For the text-containing cell, return its midpoint in (X, Y) coordinate format. 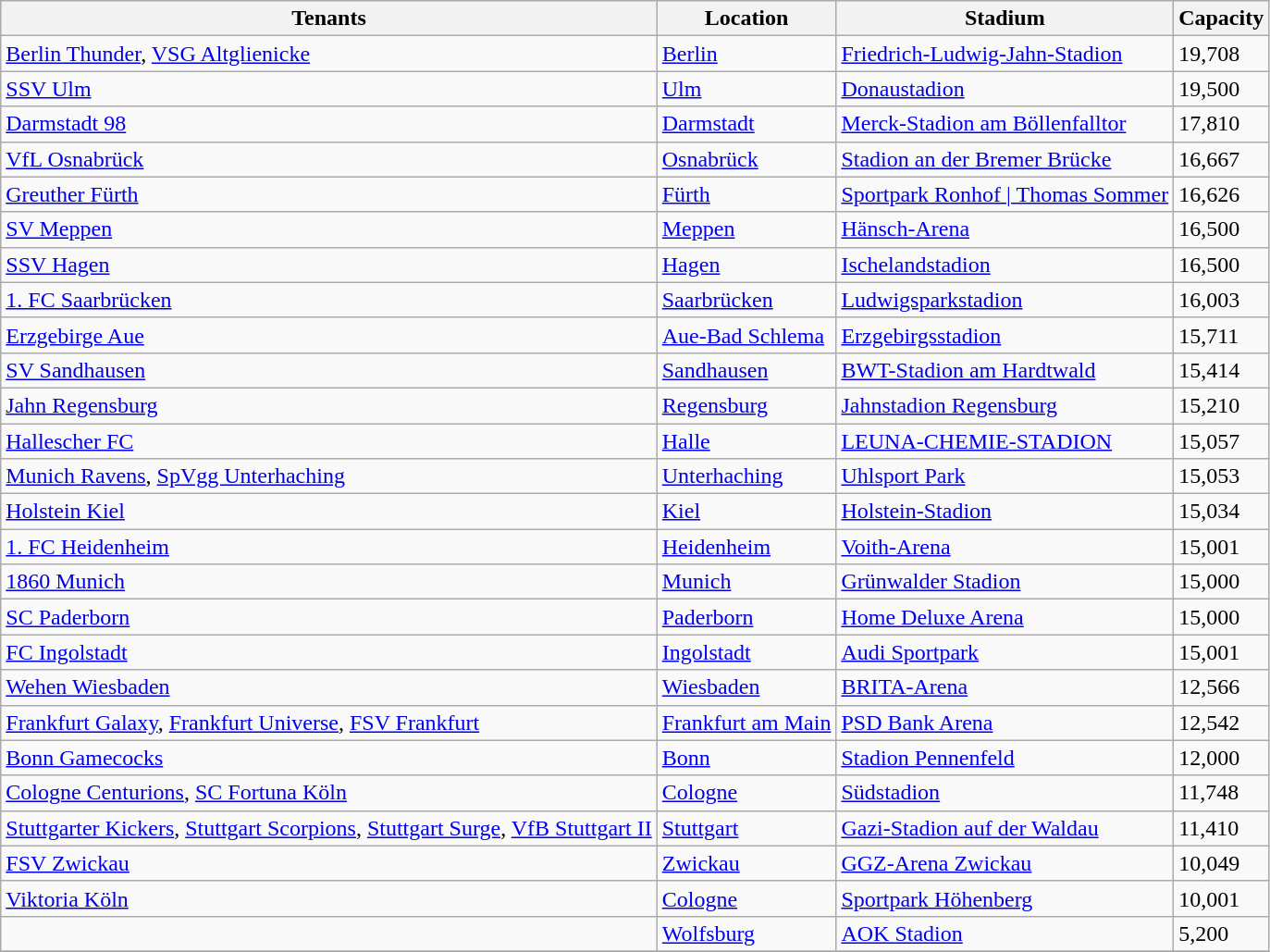
Stadion an der Bremer Brücke (1005, 159)
Darmstadt (746, 124)
FSV Zwickau (329, 863)
SV Meppen (329, 229)
16,003 (1221, 300)
VfL Osnabrück (329, 159)
Stuttgart (746, 828)
15,711 (1221, 335)
Audi Sportpark (1005, 652)
12,566 (1221, 687)
Capacity (1221, 19)
Grünwalder Stadion (1005, 582)
5,200 (1221, 933)
15,057 (1221, 441)
Ischelandstadion (1005, 265)
16,667 (1221, 159)
1. FC Heidenheim (329, 547)
Saarbrücken (746, 300)
SV Sandhausen (329, 370)
Wolfsburg (746, 933)
BRITA-Arena (1005, 687)
Berlin (746, 54)
Location (746, 19)
Stadion Pennenfeld (1005, 758)
Osnabrück (746, 159)
Holstein Kiel (329, 512)
Donaustadion (1005, 89)
Cologne Centurions, SC Fortuna Köln (329, 793)
FC Ingolstadt (329, 652)
BWT-Stadion am Hardtwald (1005, 370)
Merck-Stadion am Böllenfalltor (1005, 124)
Holstein-Stadion (1005, 512)
Wehen Wiesbaden (329, 687)
Voith-Arena (1005, 547)
SSV Hagen (329, 265)
Meppen (746, 229)
Ingolstadt (746, 652)
Sportpark Höhenberg (1005, 898)
12,000 (1221, 758)
Greuther Fürth (329, 194)
Jahn Regensburg (329, 405)
SSV Ulm (329, 89)
Hagen (746, 265)
Sportpark Ronhof | Thomas Sommer (1005, 194)
10,049 (1221, 863)
Gazi-Stadion auf der Waldau (1005, 828)
SC Paderborn (329, 617)
Uhlsport Park (1005, 476)
10,001 (1221, 898)
Friedrich-Ludwig-Jahn-Stadion (1005, 54)
Wiesbaden (746, 687)
19,708 (1221, 54)
12,542 (1221, 723)
Berlin Thunder, VSG Altglienicke (329, 54)
Hallescher FC (329, 441)
Halle (746, 441)
Tenants (329, 19)
Aue-Bad Schlema (746, 335)
Viktoria Köln (329, 898)
1860 Munich (329, 582)
16,626 (1221, 194)
17,810 (1221, 124)
1. FC Saarbrücken (329, 300)
Zwickau (746, 863)
Stadium (1005, 19)
Ludwigsparkstadion (1005, 300)
Frankfurt Galaxy, Frankfurt Universe, FSV Frankfurt (329, 723)
Bonn (746, 758)
PSD Bank Arena (1005, 723)
Munich (746, 582)
15,034 (1221, 512)
11,748 (1221, 793)
GGZ-Arena Zwickau (1005, 863)
Regensburg (746, 405)
Hänsch-Arena (1005, 229)
Ulm (746, 89)
Frankfurt am Main (746, 723)
11,410 (1221, 828)
Bonn Gamecocks (329, 758)
Erzgebirge Aue (329, 335)
Südstadion (1005, 793)
15,210 (1221, 405)
Stuttgarter Kickers, Stuttgart Scorpions, Stuttgart Surge, VfB Stuttgart II (329, 828)
Paderborn (746, 617)
Home Deluxe Arena (1005, 617)
Sandhausen (746, 370)
15,053 (1221, 476)
AOK Stadion (1005, 933)
Unterhaching (746, 476)
Erzgebirgsstadion (1005, 335)
LEUNA-CHEMIE-STADION (1005, 441)
Jahnstadion Regensburg (1005, 405)
Kiel (746, 512)
Fürth (746, 194)
Darmstadt 98 (329, 124)
19,500 (1221, 89)
Munich Ravens, SpVgg Unterhaching (329, 476)
15,414 (1221, 370)
Heidenheim (746, 547)
